Determine the [X, Y] coordinate at the center of the cell enclosing the given text.  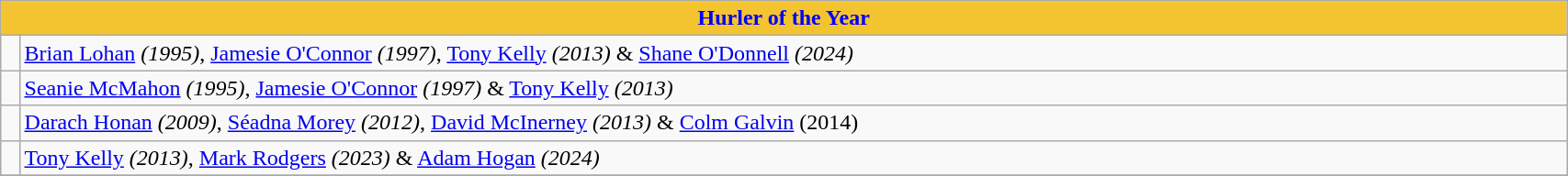
Brian Lohan (1995), Jamesie O'Connor (1997), Tony Kelly (2013) & Shane O'Donnell (2024) [794, 53]
Seanie McMahon (1995), Jamesie O'Connor (1997) & Tony Kelly (2013) [794, 88]
Tony Kelly (2013), Mark Rodgers (2023) & Adam Hogan (2024) [794, 158]
Darach Honan (2009), Séadna Morey (2012), David McInerney (2013) & Colm Galvin (2014) [794, 123]
Hurler of the Year [784, 18]
